Search for the cell housing the specified text and yield its [X, Y] center coordinate. 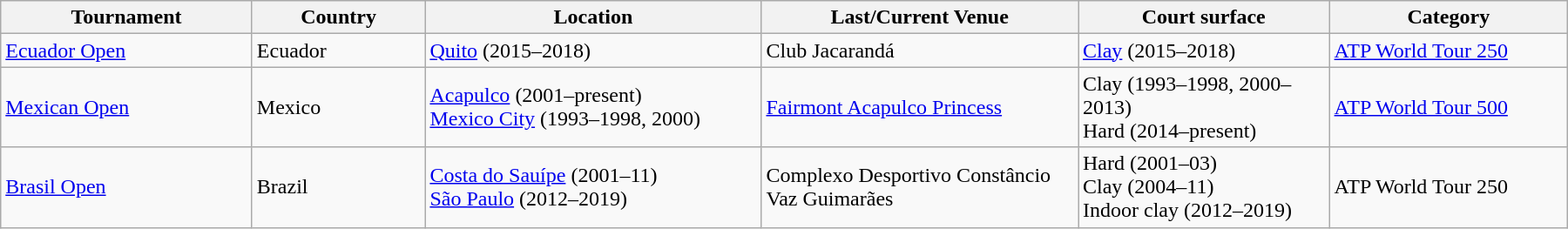
Clay (2015–2018) [1204, 51]
Hard (2001–03)Clay (2004–11)Indoor clay (2012–2019) [1204, 187]
Clay (1993–1998, 2000–2013)Hard (2014–present) [1204, 107]
Acapulco (2001–present)Mexico City (1993–1998, 2000) [593, 107]
Club Jacarandá [920, 51]
Costa do Sauípe (2001–11)São Paulo (2012–2019) [593, 187]
Mexico [338, 107]
Fairmont Acapulco Princess [920, 107]
Last/Current Venue [920, 17]
Category [1449, 17]
Location [593, 17]
Mexican Open [127, 107]
Complexo Desportivo Constâncio Vaz Guimarães [920, 187]
Court surface [1204, 17]
Brazil [338, 187]
Country [338, 17]
Tournament [127, 17]
Quito (2015–2018) [593, 51]
Ecuador [338, 51]
Brasil Open [127, 187]
Ecuador Open [127, 51]
ATP World Tour 500 [1449, 107]
